Pinpoint the cell where the given text exists, returning its [X, Y] midpoint coordinate. 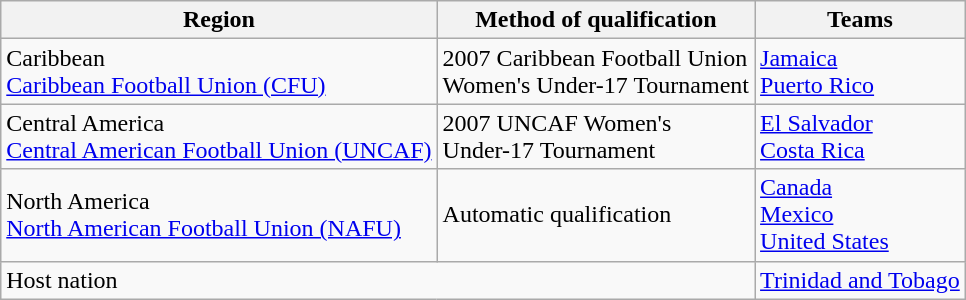
North AmericaNorth American Football Union (NAFU) [219, 215]
2007 UNCAF Women'sUnder-17 Tournament [596, 136]
Central AmericaCentral American Football Union (UNCAF) [219, 136]
Host nation [378, 280]
Trinidad and Tobago [860, 280]
Automatic qualification [596, 215]
Canada Mexico United States [860, 215]
Jamaica Puerto Rico [860, 72]
2007 Caribbean Football UnionWomen's Under-17 Tournament [596, 72]
El Salvador Costa Rica [860, 136]
Teams [860, 20]
CaribbeanCaribbean Football Union (CFU) [219, 72]
Method of qualification [596, 20]
Region [219, 20]
